Return the (X, Y) coordinate for the center point of the cell that contains the specified text.  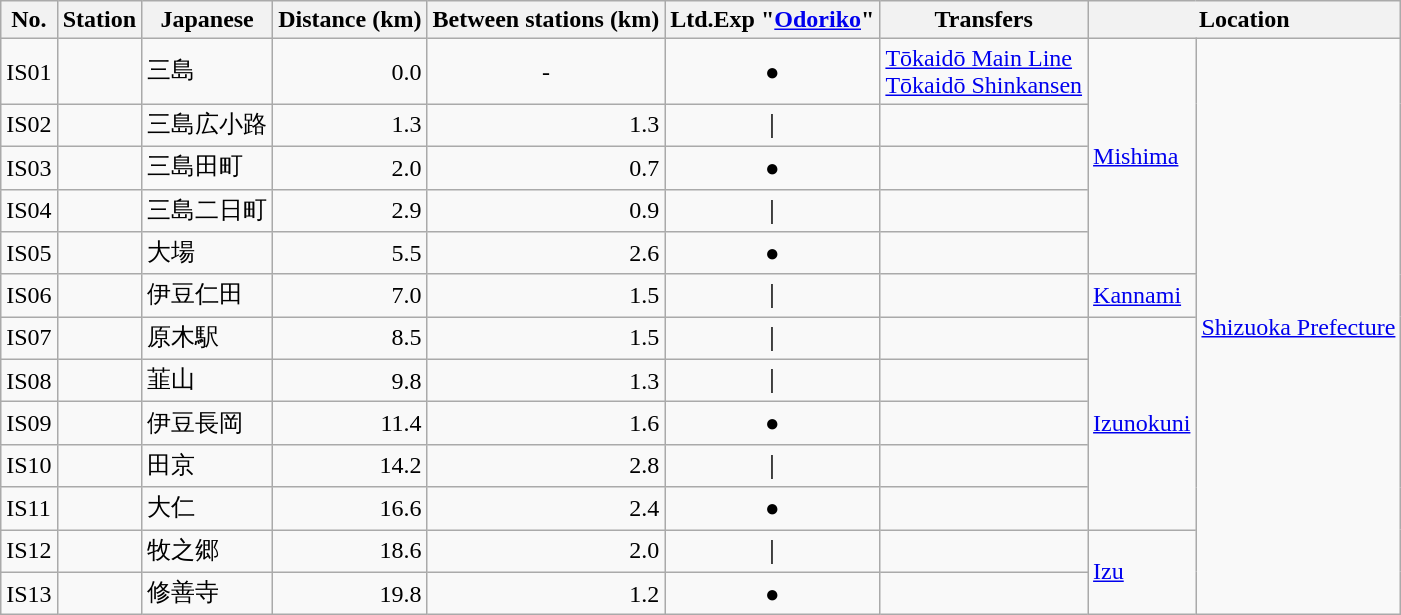
5.5 (350, 254)
8.5 (350, 338)
- (546, 72)
IS05 (29, 254)
7.0 (350, 296)
IS02 (29, 126)
三島 (208, 72)
IS01 (29, 72)
Kannami (1142, 296)
18.6 (350, 552)
Between stations (km) (546, 20)
9.8 (350, 380)
IS13 (29, 594)
IS11 (29, 508)
11.4 (350, 424)
19.8 (350, 594)
2.8 (546, 466)
14.2 (350, 466)
Transfers (984, 20)
Japanese (208, 20)
IS10 (29, 466)
0.7 (546, 168)
Mishima (1142, 156)
原木駅 (208, 338)
1.2 (546, 594)
0.9 (546, 210)
16.6 (350, 508)
Station (99, 20)
三島広小路 (208, 126)
Distance (km) (350, 20)
2.4 (546, 508)
Ltd.Exp "Odoriko" (772, 20)
修善寺 (208, 594)
牧之郷 (208, 552)
IS06 (29, 296)
田京 (208, 466)
IS07 (29, 338)
Izunokuni (1142, 424)
2.6 (546, 254)
0.0 (350, 72)
韮山 (208, 380)
No. (29, 20)
Izu (1142, 572)
三島田町 (208, 168)
伊豆長岡 (208, 424)
IS04 (29, 210)
Location (1244, 20)
IS08 (29, 380)
三島二日町 (208, 210)
大仁 (208, 508)
1.6 (546, 424)
2.9 (350, 210)
伊豆仁田 (208, 296)
IS03 (29, 168)
Tōkaidō Main LineTōkaidō Shinkansen (984, 72)
IS09 (29, 424)
Shizuoka Prefecture (1298, 327)
IS12 (29, 552)
大場 (208, 254)
